Return the (x, y) coordinate for the center point of the cell that contains the specified text.  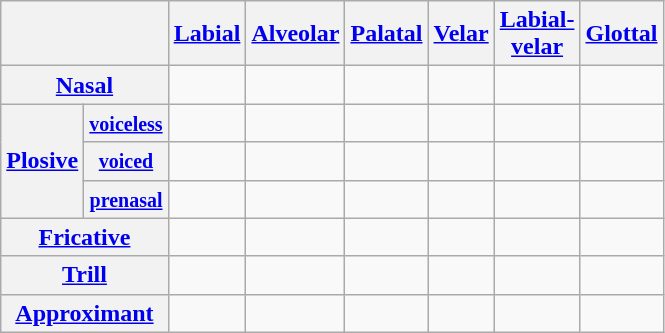
Velar (461, 34)
Plosive (42, 161)
Palatal (386, 34)
voiceless (126, 123)
Trill (84, 275)
Labial (207, 34)
Labial-velar (537, 34)
Approximant (84, 313)
Fricative (84, 237)
prenasal (126, 199)
voiced (126, 161)
Nasal (84, 85)
Glottal (622, 34)
Alveolar (296, 34)
